Return the (X, Y) coordinate for the center point of the cell that contains the specified text.  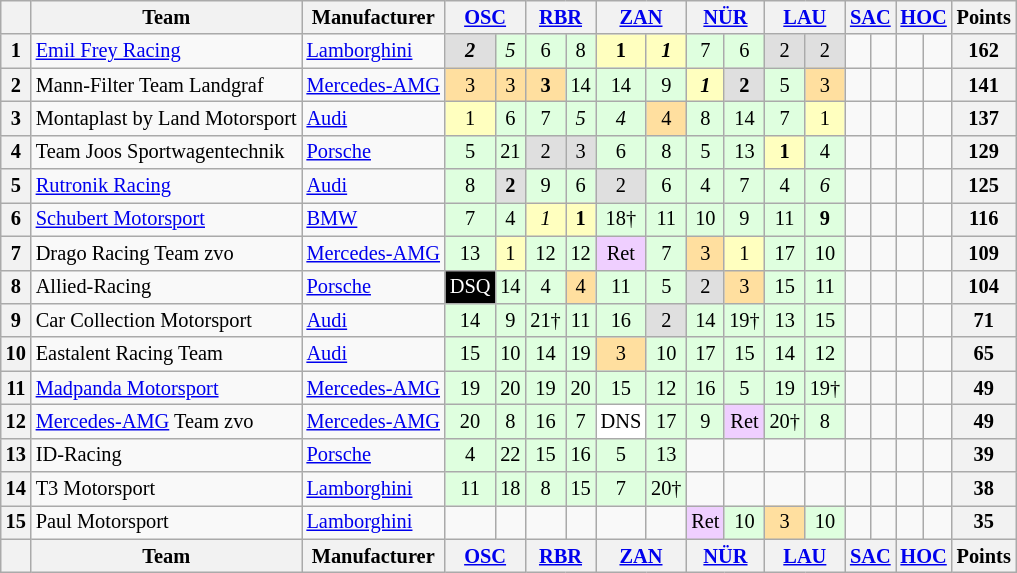
137 (984, 118)
Mercedes-AMG Team zvo (166, 421)
Madpanda Motorsport (166, 388)
65 (984, 354)
125 (984, 186)
39 (984, 455)
21 (510, 152)
Mann-Filter Team Landgraf (166, 85)
22 (510, 455)
141 (984, 85)
DNS (621, 421)
ID-Racing (166, 455)
116 (984, 219)
104 (984, 287)
162 (984, 51)
18† (621, 219)
71 (984, 320)
Allied-Racing (166, 287)
Schubert Motorsport (166, 219)
Team Joos Sportwagentechnik (166, 152)
Eastalent Racing Team (166, 354)
Drago Racing Team zvo (166, 253)
Emil Frey Racing (166, 51)
35 (984, 522)
Rutronik Racing (166, 186)
Montaplast by Land Motorsport (166, 118)
Car Collection Motorsport (166, 320)
T3 Motorsport (166, 489)
38 (984, 489)
109 (984, 253)
18 (510, 489)
Paul Motorsport (166, 522)
129 (984, 152)
DSQ (470, 287)
21† (545, 320)
BMW (374, 219)
